Search for the cell housing the specified text and yield its [X, Y] center coordinate. 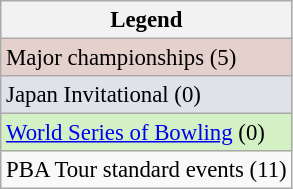
PBA Tour standard events (11) [146, 170]
World Series of Bowling (0) [146, 133]
Major championships (5) [146, 58]
Legend [146, 20]
Japan Invitational (0) [146, 95]
